Provide the [X, Y] coordinate of the cell's center where the given text is located.  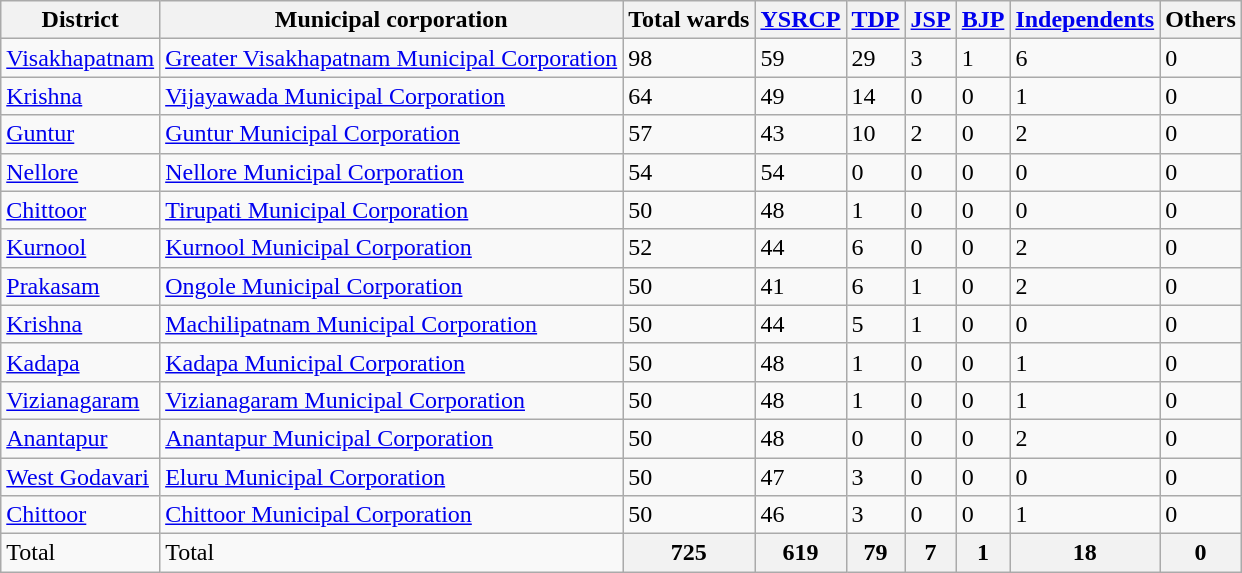
Vijayawada Municipal Corporation [392, 96]
Anantapur [80, 438]
Eluru Municipal Corporation [392, 477]
47 [800, 477]
Others [1201, 20]
Municipal corporation [392, 20]
YSRCP [800, 20]
District [80, 20]
59 [800, 58]
29 [876, 58]
Nellore Municipal Corporation [392, 172]
98 [689, 58]
Vizianagaram [80, 400]
41 [800, 286]
Greater Visakhapatnam Municipal Corporation [392, 58]
52 [689, 248]
5 [876, 324]
14 [876, 96]
Guntur Municipal Corporation [392, 134]
79 [876, 553]
725 [689, 553]
Total wards [689, 20]
46 [800, 515]
10 [876, 134]
7 [930, 553]
Tirupati Municipal Corporation [392, 210]
JSP [930, 20]
Anantapur Municipal Corporation [392, 438]
Vizianagaram Municipal Corporation [392, 400]
43 [800, 134]
18 [1085, 553]
Nellore [80, 172]
West Godavari [80, 477]
Chittoor Municipal Corporation [392, 515]
Kadapa Municipal Corporation [392, 362]
Ongole Municipal Corporation [392, 286]
49 [800, 96]
Prakasam [80, 286]
Kadapa [80, 362]
64 [689, 96]
57 [689, 134]
Kurnool [80, 248]
Independents [1085, 20]
619 [800, 553]
BJP [983, 20]
TDP [876, 20]
Visakhapatnam [80, 58]
Kurnool Municipal Corporation [392, 248]
Guntur [80, 134]
Machilipatnam Municipal Corporation [392, 324]
